Identify which cell holds the provided text, then report its [x, y] central coordinate. 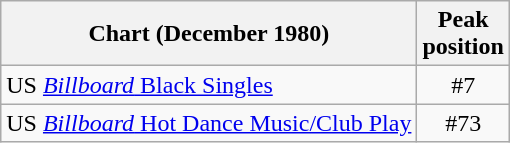
US Billboard Hot Dance Music/Club Play [209, 123]
#7 [463, 85]
#73 [463, 123]
Chart (December 1980) [209, 34]
US Billboard Black Singles [209, 85]
Peakposition [463, 34]
